Capture the cell that displays the provided text and extract its (x, y) central coordinate. 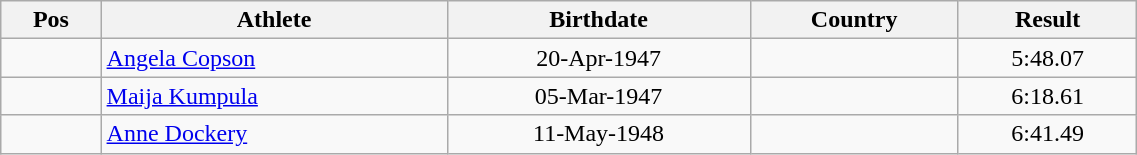
11-May-1948 (598, 134)
05-Mar-1947 (598, 96)
Angela Copson (274, 58)
Result (1048, 20)
5:48.07 (1048, 58)
Country (854, 20)
Athlete (274, 20)
20-Apr-1947 (598, 58)
Maija Kumpula (274, 96)
6:18.61 (1048, 96)
6:41.49 (1048, 134)
Anne Dockery (274, 134)
Birthdate (598, 20)
Pos (51, 20)
